Extract the [X, Y] coordinate from the center of the cell holding the provided text.  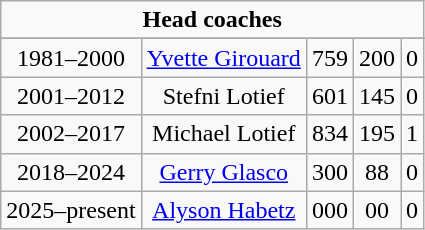
145 [376, 96]
601 [330, 96]
834 [330, 134]
200 [376, 58]
Alyson Habetz [224, 210]
759 [330, 58]
Yvette Girouard [224, 58]
1981–2000 [71, 58]
2018–2024 [71, 172]
Gerry Glasco [224, 172]
2001–2012 [71, 96]
Michael Lotief [224, 134]
2025–present [71, 210]
88 [376, 172]
195 [376, 134]
1 [412, 134]
Head coaches [212, 20]
Stefni Lotief [224, 96]
2002–2017 [71, 134]
00 [376, 210]
000 [330, 210]
300 [330, 172]
